Return the [X, Y] coordinate for the center point of the cell that contains the specified text.  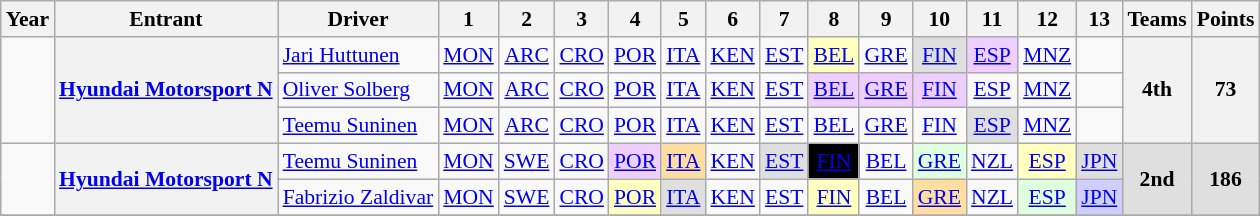
Entrant [166, 19]
8 [834, 19]
7 [784, 19]
13 [1099, 19]
Jari Huttunen [358, 55]
3 [582, 19]
Oliver Solberg [358, 90]
Driver [358, 19]
1 [468, 19]
9 [886, 19]
186 [1226, 180]
73 [1226, 90]
12 [1047, 19]
10 [940, 19]
11 [992, 19]
Fabrizio Zaldivar [358, 197]
Points [1226, 19]
2 [527, 19]
4 [635, 19]
4th [1156, 90]
Teams [1156, 19]
6 [732, 19]
2nd [1156, 180]
5 [683, 19]
Year [28, 19]
